Find where the given text appears and provide that cell's center as [x, y] coordinate. 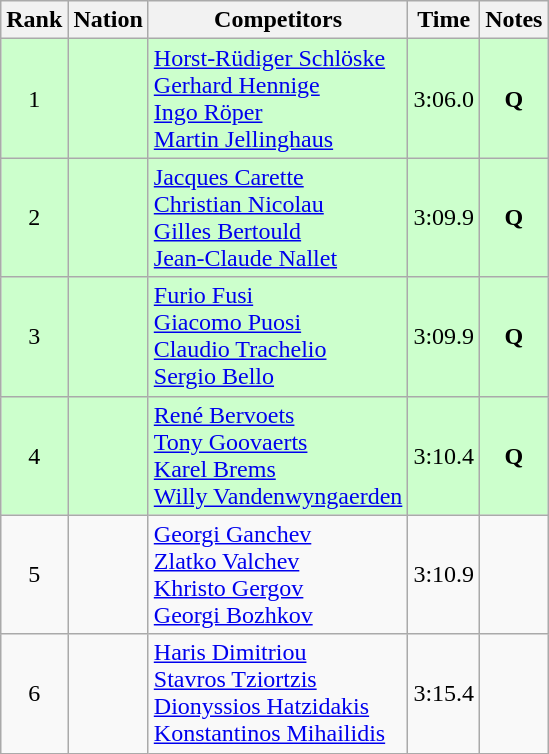
Time [444, 20]
Jacques CaretteChristian NicolauGilles BertouldJean-Claude Nallet [278, 218]
3 [34, 336]
Furio FusiGiacomo PuosiClaudio TrachelioSergio Bello [278, 336]
3:10.4 [444, 456]
1 [34, 98]
2 [34, 218]
Haris DimitriouStavros TziortzisDionyssios HatzidakisKonstantinos Mihailidis [278, 694]
4 [34, 456]
Rank [34, 20]
Horst-Rüdiger SchlöskeGerhard HennigeIngo RöperMartin Jellinghaus [278, 98]
Competitors [278, 20]
3:15.4 [444, 694]
3:06.0 [444, 98]
3:10.9 [444, 574]
Nation [108, 20]
René BervoetsTony GoovaertsKarel BremsWilly Vandenwyngaerden [278, 456]
5 [34, 574]
6 [34, 694]
Notes [514, 20]
Georgi GanchevZlatko ValchevKhristo GergovGeorgi Bozhkov [278, 574]
